Return the [x, y] coordinate for the center point of the cell that contains the specified text.  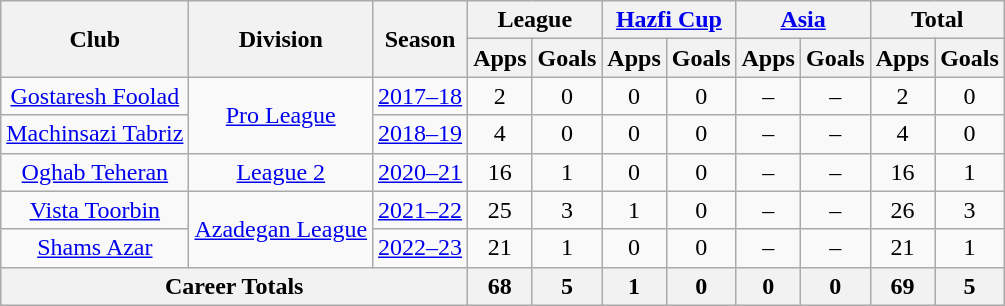
Season [420, 39]
2021–22 [420, 210]
League 2 [281, 172]
2018–19 [420, 134]
26 [902, 210]
2020–21 [420, 172]
Asia [803, 20]
2022–23 [420, 248]
Vista Toorbin [95, 210]
25 [500, 210]
Gostaresh Foolad [95, 96]
Hazfi Cup [669, 20]
Career Totals [234, 286]
Shams Azar [95, 248]
68 [500, 286]
League [535, 20]
Club [95, 39]
Division [281, 39]
Pro League [281, 115]
69 [902, 286]
Total [937, 20]
Machinsazi Tabriz [95, 134]
Oghab Teheran [95, 172]
Azadegan League [281, 229]
2017–18 [420, 96]
